Identify which cell holds the provided text, then report its [x, y] central coordinate. 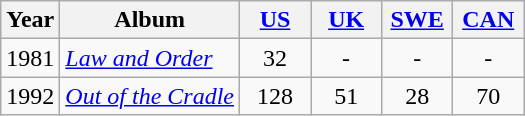
Year [30, 20]
SWE [418, 20]
UK [346, 20]
32 [276, 58]
70 [488, 96]
1981 [30, 58]
US [276, 20]
128 [276, 96]
CAN [488, 20]
Out of the Cradle [150, 96]
28 [418, 96]
51 [346, 96]
Law and Order [150, 58]
1992 [30, 96]
Album [150, 20]
